From the cell containing the given text, extract its center point as (X, Y) coordinate. 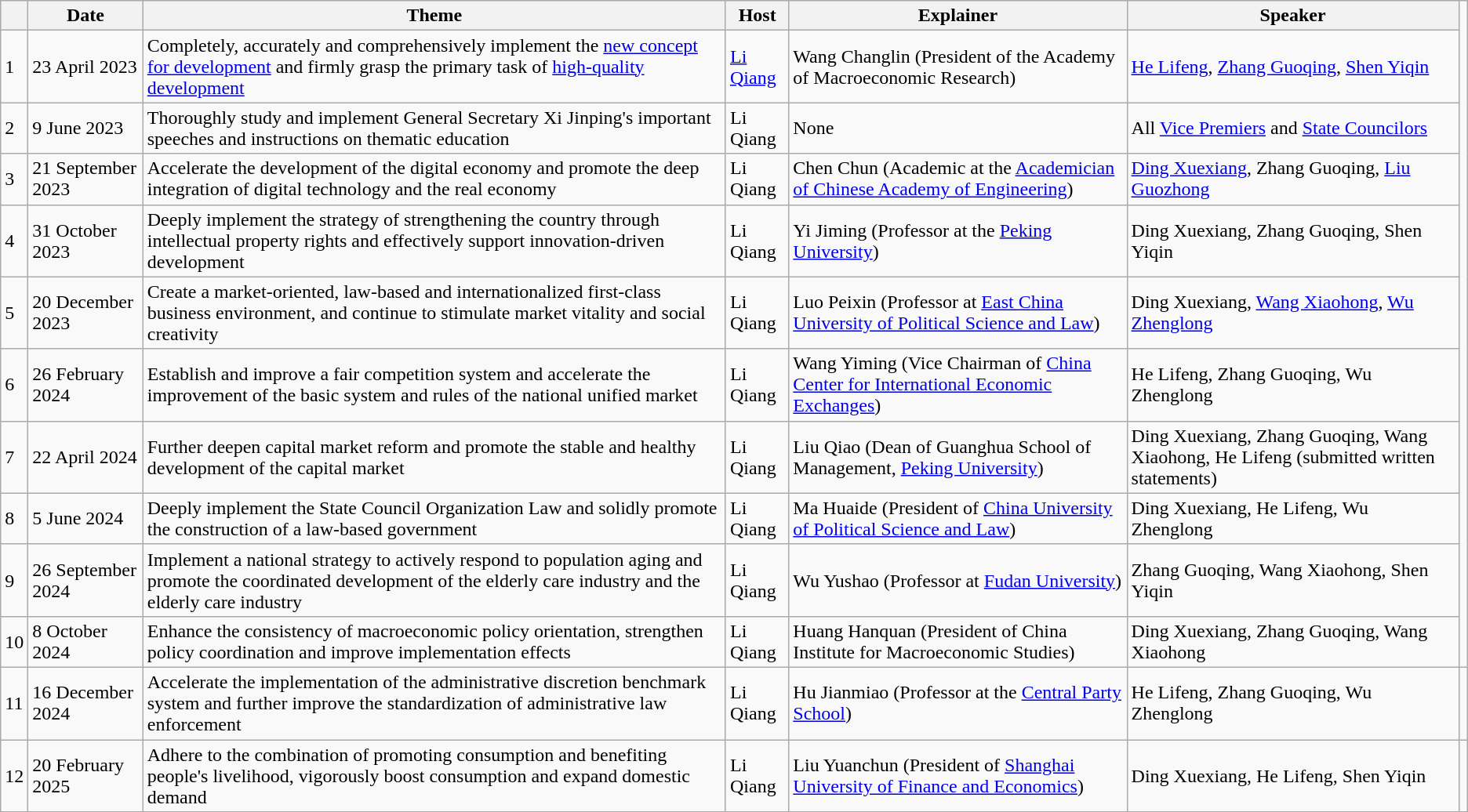
20 February 2025 (85, 776)
Thoroughly study and implement General Secretary Xi Jinping's important speeches and instructions on thematic education (434, 129)
Zhang Guoqing, Wang Xiaohong, Shen Yiqin (1292, 580)
Liu Yuanchun (President of Shanghai University of Finance and Economics) (958, 776)
11 (14, 703)
2 (14, 129)
Host (757, 16)
None (958, 129)
Luo Peixin (Professor at East China University of Political Science and Law) (958, 313)
All Vice Premiers and State Councilors (1292, 129)
Ding Xuexiang, Zhang Guoqing, Wang Xiaohong (1292, 641)
Deeply implement the strategy of strengthening the country through intellectual property rights and effectively support innovation-driven development (434, 241)
26 September 2024 (85, 580)
He Lifeng, Zhang Guoqing, Shen Yiqin (1292, 67)
5 June 2024 (85, 519)
Date (85, 16)
Chen Chun (Academic at the Academician of Chinese Academy of Engineering) (958, 179)
Ding Xuexiang, He Lifeng, Wu Zhenglong (1292, 519)
1 (14, 67)
6 (14, 385)
Enhance the consistency of macroeconomic policy orientation, strengthen policy coordination and improve implementation effects (434, 641)
31 October 2023 (85, 241)
7 (14, 457)
Theme (434, 16)
9 (14, 580)
Adhere to the combination of promoting consumption and benefiting people's livelihood, vigorously boost consumption and expand domestic demand (434, 776)
Wang Changlin (President of the Academy of Macroeconomic Research) (958, 67)
5 (14, 313)
Establish and improve a fair competition system and accelerate the improvement of the basic system and rules of the national unified market (434, 385)
3 (14, 179)
Ma Huaide (President of China University of Political Science and Law) (958, 519)
Yi Jiming (Professor at the Peking University) (958, 241)
Wang Yiming (Vice Chairman of China Center for International Economic Exchanges) (958, 385)
Ding Xuexiang, Zhang Guoqing, Wang Xiaohong, He Lifeng (submitted written statements) (1292, 457)
Liu Qiao (Dean of Guanghua School of Management, Peking University) (958, 457)
10 (14, 641)
Ding Xuexiang, Zhang Guoqing, Shen Yiqin (1292, 241)
Ding Xuexiang, Wang Xiaohong, Wu Zhenglong (1292, 313)
Deeply implement the State Council Organization Law and solidly promote the construction of a law-based government (434, 519)
Explainer (958, 16)
Ding Xuexiang, Zhang Guoqing, Liu Guozhong (1292, 179)
Completely, accurately and comprehensively implement the new concept for development and firmly grasp the primary task of high-quality development (434, 67)
12 (14, 776)
Huang Hanquan (President of China Institute for Macroeconomic Studies) (958, 641)
Speaker (1292, 16)
Ding Xuexiang, He Lifeng, Shen Yiqin (1292, 776)
9 June 2023 (85, 129)
Hu Jianmiao (Professor at the Central Party School) (958, 703)
20 December 2023 (85, 313)
16 December 2024 (85, 703)
8 (14, 519)
26 February 2024 (85, 385)
Accelerate the development of the digital economy and promote the deep integration of digital technology and the real economy (434, 179)
22 April 2024 (85, 457)
8 October 2024 (85, 641)
4 (14, 241)
Wu Yushao (Professor at Fudan University) (958, 580)
23 April 2023 (85, 67)
21 September 2023 (85, 179)
Further deepen capital market reform and promote the stable and healthy development of the capital market (434, 457)
